For the text-containing cell, return its midpoint in [X, Y] coordinate format. 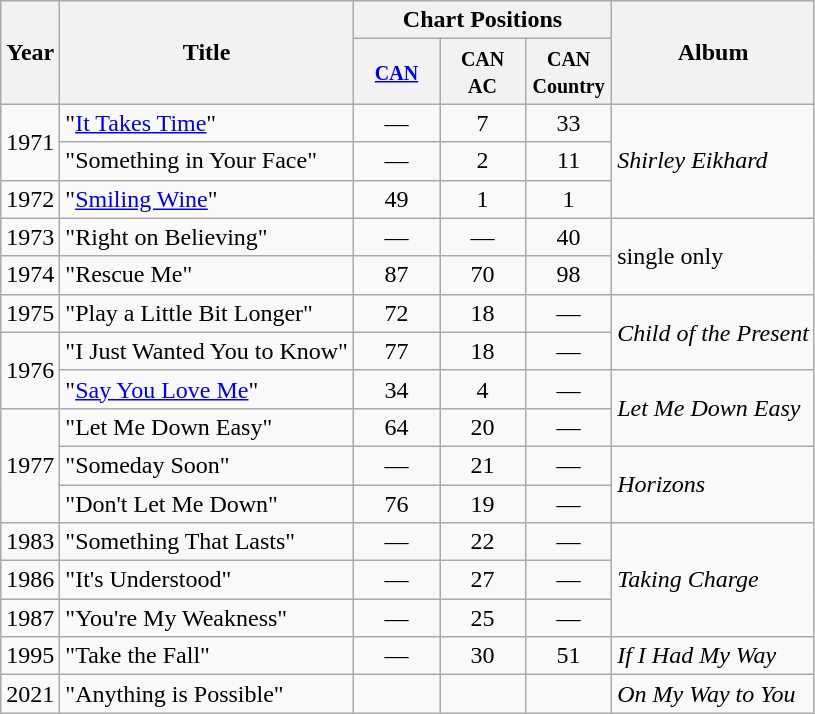
1995 [30, 656]
Chart Positions [482, 20]
27 [483, 580]
"Smiling Wine" [207, 199]
49 [396, 199]
51 [569, 656]
4 [483, 389]
On My Way to You [714, 694]
Child of the Present [714, 332]
Shirley Eikhard [714, 161]
single only [714, 256]
33 [569, 123]
70 [483, 275]
21 [483, 465]
2021 [30, 694]
76 [396, 503]
"Right on Believing" [207, 237]
77 [396, 351]
"It's Understood" [207, 580]
"Let Me Down Easy" [207, 427]
1977 [30, 465]
"Something in Your Face" [207, 161]
1986 [30, 580]
"Rescue Me" [207, 275]
1972 [30, 199]
"Anything is Possible" [207, 694]
"Play a Little Bit Longer" [207, 313]
25 [483, 618]
Taking Charge [714, 580]
11 [569, 161]
1975 [30, 313]
CAN AC [483, 72]
Album [714, 52]
"It Takes Time" [207, 123]
1973 [30, 237]
98 [569, 275]
CAN Country [569, 72]
"You're My Weakness" [207, 618]
Year [30, 52]
19 [483, 503]
22 [483, 542]
"Don't Let Me Down" [207, 503]
1971 [30, 142]
"I Just Wanted You to Know" [207, 351]
1983 [30, 542]
If I Had My Way [714, 656]
1987 [30, 618]
"Say You Love Me" [207, 389]
64 [396, 427]
72 [396, 313]
40 [569, 237]
30 [483, 656]
7 [483, 123]
1974 [30, 275]
1976 [30, 370]
"Someday Soon" [207, 465]
20 [483, 427]
87 [396, 275]
Horizons [714, 484]
2 [483, 161]
Let Me Down Easy [714, 408]
34 [396, 389]
"Take the Fall" [207, 656]
Title [207, 52]
CAN [396, 72]
"Something That Lasts" [207, 542]
